Pinpoint the cell where the given text exists, returning its [x, y] midpoint coordinate. 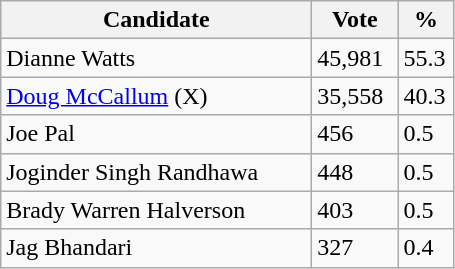
Vote [355, 20]
45,981 [355, 58]
327 [355, 248]
Jag Bhandari [156, 248]
% [426, 20]
Joe Pal [156, 134]
456 [355, 134]
Doug McCallum (X) [156, 96]
Brady Warren Halverson [156, 210]
448 [355, 172]
40.3 [426, 96]
55.3 [426, 58]
403 [355, 210]
Joginder Singh Randhawa [156, 172]
Dianne Watts [156, 58]
Candidate [156, 20]
35,558 [355, 96]
0.4 [426, 248]
